From the cell containing the given text, extract its center point as (X, Y) coordinate. 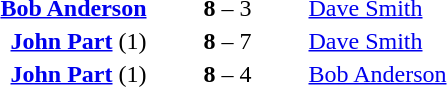
8 – 7 (228, 41)
